Provide the [X, Y] coordinate of the cell's center where the given text is located.  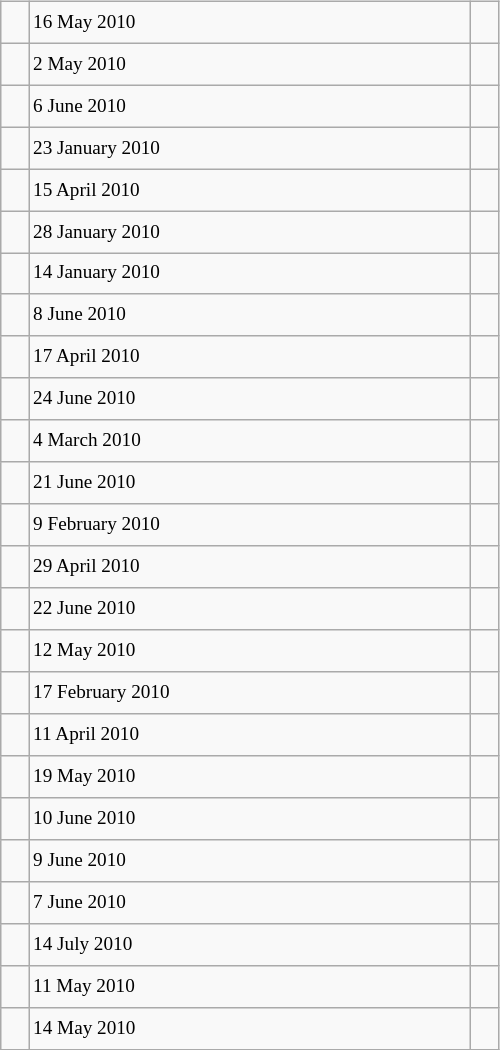
14 January 2010 [249, 274]
8 June 2010 [249, 315]
24 June 2010 [249, 399]
12 May 2010 [249, 651]
7 June 2010 [249, 902]
2 May 2010 [249, 64]
15 April 2010 [249, 190]
9 June 2010 [249, 861]
11 May 2010 [249, 986]
4 March 2010 [249, 441]
23 January 2010 [249, 148]
17 February 2010 [249, 693]
10 June 2010 [249, 819]
9 February 2010 [249, 525]
21 June 2010 [249, 483]
11 April 2010 [249, 735]
19 May 2010 [249, 777]
22 June 2010 [249, 609]
28 January 2010 [249, 232]
14 May 2010 [249, 1028]
16 May 2010 [249, 22]
14 July 2010 [249, 944]
29 April 2010 [249, 567]
6 June 2010 [249, 106]
17 April 2010 [249, 357]
